Determine the (X, Y) coordinate at the center of the cell enclosing the given text.  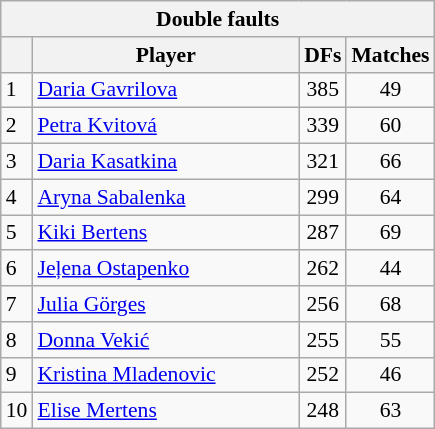
10 (17, 411)
64 (390, 197)
Daria Gavrilova (166, 90)
66 (390, 162)
44 (390, 269)
7 (17, 304)
4 (17, 197)
3 (17, 162)
5 (17, 233)
262 (322, 269)
256 (322, 304)
Jeļena Ostapenko (166, 269)
49 (390, 90)
69 (390, 233)
Petra Kvitová (166, 126)
Donna Vekić (166, 340)
255 (322, 340)
Double faults (218, 19)
63 (390, 411)
Kiki Bertens (166, 233)
385 (322, 90)
9 (17, 375)
46 (390, 375)
299 (322, 197)
Player (166, 55)
321 (322, 162)
Aryna Sabalenka (166, 197)
Daria Kasatkina (166, 162)
60 (390, 126)
Kristina Mladenovic (166, 375)
DFs (322, 55)
6 (17, 269)
1 (17, 90)
55 (390, 340)
68 (390, 304)
Elise Mertens (166, 411)
Matches (390, 55)
8 (17, 340)
Julia Görges (166, 304)
248 (322, 411)
287 (322, 233)
2 (17, 126)
252 (322, 375)
339 (322, 126)
